Scan for the cell matching the given text and deliver its [x, y] coordinate at center. 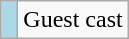
Guest cast [73, 20]
